Return [X, Y] of the center of cell containing provided text 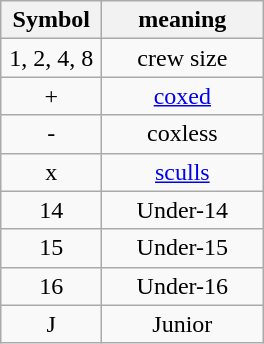
14 [52, 210]
crew size [182, 58]
+ [52, 96]
coxless [182, 134]
Junior [182, 324]
Under-16 [182, 286]
J [52, 324]
Symbol [52, 20]
coxed [182, 96]
16 [52, 286]
Under-14 [182, 210]
15 [52, 248]
1, 2, 4, 8 [52, 58]
Under-15 [182, 248]
- [52, 134]
meaning [182, 20]
x [52, 172]
sculls [182, 172]
